Identify which cell holds the provided text, then report its (X, Y) central coordinate. 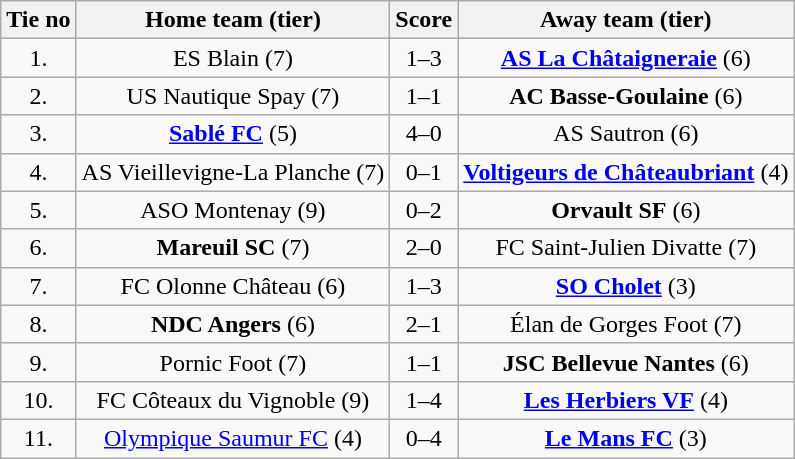
1. (38, 58)
Olympique Saumur FC (4) (233, 438)
2. (38, 96)
Home team (tier) (233, 20)
AS La Châtaigneraie (6) (626, 58)
AS Sautron (6) (626, 134)
JSC Bellevue Nantes (6) (626, 362)
4. (38, 172)
0–1 (424, 172)
Orvault SF (6) (626, 210)
Score (424, 20)
ASO Montenay (9) (233, 210)
SO Cholet (3) (626, 286)
FC Olonne Château (6) (233, 286)
Away team (tier) (626, 20)
Les Herbiers VF (4) (626, 400)
FC Saint-Julien Divatte (7) (626, 248)
10. (38, 400)
9. (38, 362)
2–1 (424, 324)
Sablé FC (5) (233, 134)
0–2 (424, 210)
ES Blain (7) (233, 58)
11. (38, 438)
Tie no (38, 20)
1–4 (424, 400)
5. (38, 210)
US Nautique Spay (7) (233, 96)
AS Vieillevigne-La Planche (7) (233, 172)
3. (38, 134)
Le Mans FC (3) (626, 438)
Voltigeurs de Châteaubriant (4) (626, 172)
Élan de Gorges Foot (7) (626, 324)
2–0 (424, 248)
6. (38, 248)
Mareuil SC (7) (233, 248)
0–4 (424, 438)
AC Basse-Goulaine (6) (626, 96)
7. (38, 286)
NDC Angers (6) (233, 324)
FC Côteaux du Vignoble (9) (233, 400)
8. (38, 324)
4–0 (424, 134)
Pornic Foot (7) (233, 362)
